Search for the cell housing the specified text and yield its [x, y] center coordinate. 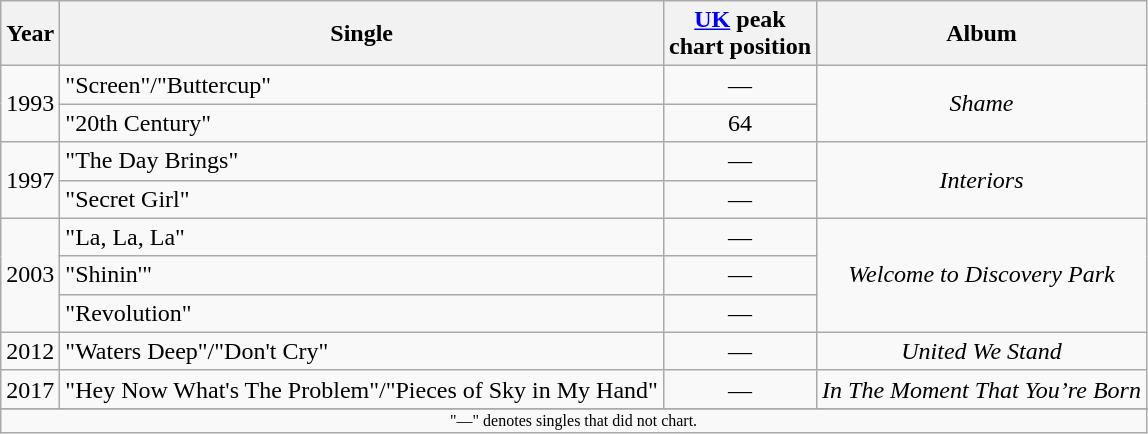
1997 [30, 180]
2003 [30, 275]
"Hey Now What's The Problem"/"Pieces of Sky in My Hand" [362, 389]
"Waters Deep"/"Don't Cry" [362, 351]
Welcome to Discovery Park [982, 275]
2012 [30, 351]
Single [362, 34]
"Screen"/"Buttercup" [362, 85]
Year [30, 34]
"—" denotes singles that did not chart. [574, 420]
Interiors [982, 180]
"Shinin'" [362, 275]
2017 [30, 389]
Shame [982, 104]
"La, La, La" [362, 237]
"Revolution" [362, 313]
UK peakchart position [740, 34]
In The Moment That You’re Born [982, 389]
64 [740, 123]
Album [982, 34]
1993 [30, 104]
United We Stand [982, 351]
"20th Century" [362, 123]
"Secret Girl" [362, 199]
"The Day Brings" [362, 161]
